Provide the (x, y) coordinate of the cell's center where the given text is located.  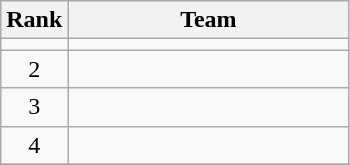
Rank (34, 20)
2 (34, 69)
3 (34, 107)
4 (34, 145)
Team (208, 20)
